Locate the cell with the specified text and output its [x, y] center coordinate. 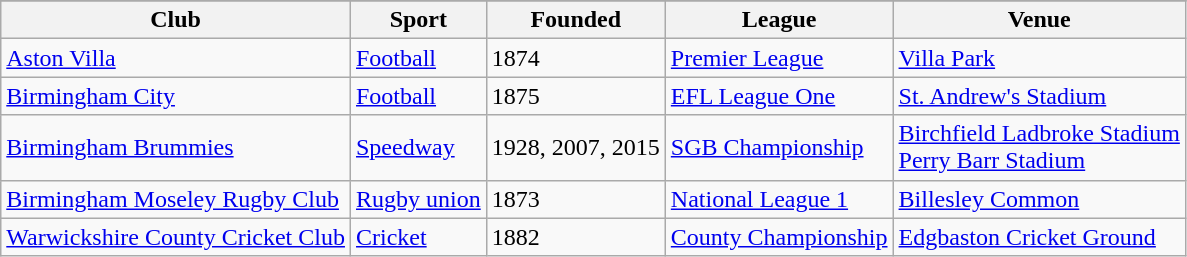
Villa Park [1039, 58]
League [779, 20]
1875 [576, 96]
Speedway [418, 148]
Aston Villa [176, 58]
Birmingham City [176, 96]
Venue [1039, 20]
1928, 2007, 2015 [576, 148]
Billesley Common [1039, 199]
Birmingham Moseley Rugby Club [176, 199]
SGB Championship [779, 148]
Birmingham Brummies [176, 148]
Rugby union [418, 199]
National League 1 [779, 199]
Founded [576, 20]
Birchfield Ladbroke Stadium Perry Barr Stadium [1039, 148]
Club [176, 20]
1874 [576, 58]
Premier League [779, 58]
1882 [576, 237]
Edgbaston Cricket Ground [1039, 237]
Sport [418, 20]
EFL League One [779, 96]
1873 [576, 199]
County Championship [779, 237]
Cricket [418, 237]
Warwickshire County Cricket Club [176, 237]
St. Andrew's Stadium [1039, 96]
